Return the (X, Y) coordinate for the center point of the cell that contains the specified text.  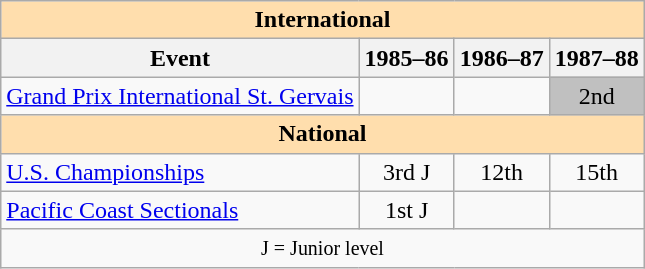
Pacific Coast Sectionals (180, 210)
U.S. Championships (180, 172)
12th (502, 172)
1986–87 (502, 58)
Event (180, 58)
1st J (406, 210)
J = Junior level (323, 248)
Grand Prix International St. Gervais (180, 96)
National (323, 134)
15th (596, 172)
1985–86 (406, 58)
3rd J (406, 172)
International (323, 20)
2nd (596, 96)
1987–88 (596, 58)
